Pinpoint the cell where the given text exists, returning its [x, y] midpoint coordinate. 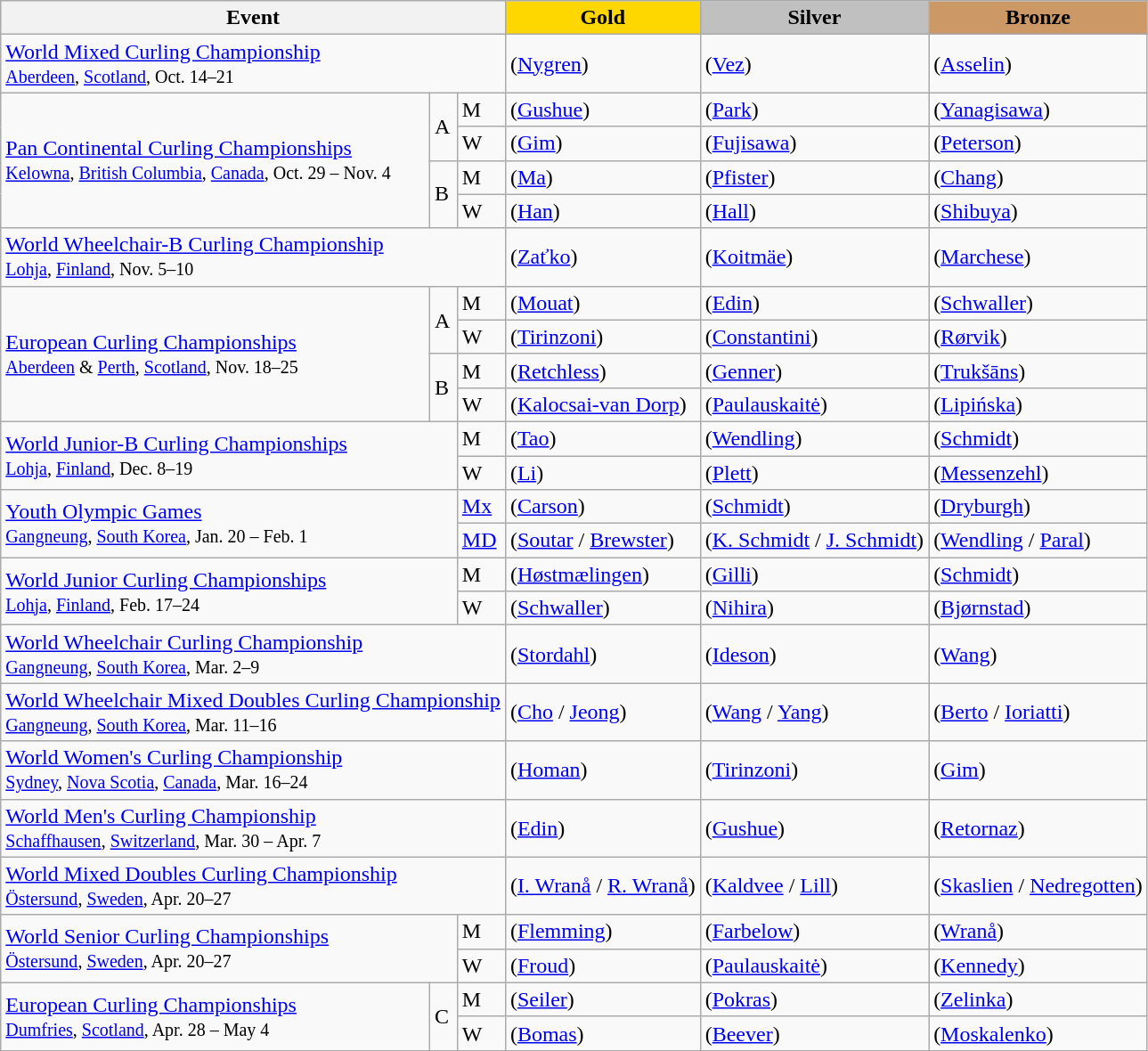
(Kaldvee / Lill) [814, 885]
(Beever) [814, 1033]
(K. Schmidt / J. Schmidt) [814, 541]
(Chang) [1038, 177]
(Rørvik) [1038, 337]
(Retornaz) [1038, 828]
(Wranå) [1038, 932]
World Junior-B Curling Championships Lohja, Finland, Dec. 8–19 [230, 455]
(Seiler) [602, 999]
(Genner) [814, 371]
Silver [814, 18]
World Women's Curling Championship Sydney, Nova Scotia, Canada, Mar. 16–24 [253, 770]
Pan Continental Curling Championships Kelowna, British Columbia, Canada, Oct. 29 – Nov. 4 [216, 160]
(I. Wranå / R. Wranå) [602, 885]
(Han) [602, 211]
(Peterson) [1038, 143]
(Wang) [1038, 654]
(Wendling) [814, 438]
(Vez) [814, 64]
(Asselin) [1038, 64]
Mx [481, 507]
World Wheelchair Mixed Doubles Curling Championship Gangneung, South Korea, Mar. 11–16 [253, 713]
(Flemming) [602, 932]
World Mixed Curling Championship Aberdeen, Scotland, Oct. 14–21 [253, 64]
(Pfister) [814, 177]
World Wheelchair-B Curling Championship Lohja, Finland, Nov. 5–10 [253, 257]
(Trukšāns) [1038, 371]
European Curling Championships Dumfries, Scotland, Apr. 28 – May 4 [216, 1016]
Gold [602, 18]
Bronze [1038, 18]
World Men's Curling Championship Schaffhausen, Switzerland, Mar. 30 – Apr. 7 [253, 828]
Youth Olympic Games Gangneung, South Korea, Jan. 20 – Feb. 1 [230, 524]
(Berto / Ioriatti) [1038, 713]
(Wang / Yang) [814, 713]
(Kennedy) [1038, 965]
(Nihira) [814, 608]
(Marchese) [1038, 257]
C [444, 1016]
(Nygren) [602, 64]
(Carson) [602, 507]
(Plett) [814, 473]
(Fujisawa) [814, 143]
(Farbelow) [814, 932]
Event [253, 18]
World Wheelchair Curling Championship Gangneung, South Korea, Mar. 2–9 [253, 654]
(Gilli) [814, 574]
(Yanagisawa) [1038, 110]
(Messenzehl) [1038, 473]
(Li) [602, 473]
(Dryburgh) [1038, 507]
(Wendling / Paral) [1038, 541]
(Koitmäe) [814, 257]
(Shibuya) [1038, 211]
(Tao) [602, 438]
MD [481, 541]
(Kalocsai-van Dorp) [602, 404]
World Mixed Doubles Curling Championship Östersund, Sweden, Apr. 20–27 [253, 885]
(Ma) [602, 177]
World Senior Curling Championships Östersund, Sweden, Apr. 20–27 [230, 949]
(Høstmælingen) [602, 574]
(Bjørnstad) [1038, 608]
(Homan) [602, 770]
(Hall) [814, 211]
(Bomas) [602, 1033]
(Skaslien / Nedregotten) [1038, 885]
European Curling Championships Aberdeen & Perth, Scotland, Nov. 18–25 [216, 354]
(Froud) [602, 965]
(Ideson) [814, 654]
(Pokras) [814, 999]
(Zaťko) [602, 257]
(Constantini) [814, 337]
(Soutar / Brewster) [602, 541]
(Park) [814, 110]
(Moskalenko) [1038, 1033]
(Retchless) [602, 371]
(Cho / Jeong) [602, 713]
(Mouat) [602, 303]
(Lipińska) [1038, 404]
World Junior Curling Championships Lohja, Finland, Feb. 17–24 [230, 591]
(Stordahl) [602, 654]
(Zelinka) [1038, 999]
